Output the (x, y) coordinate of the center of the cell containing the given text.  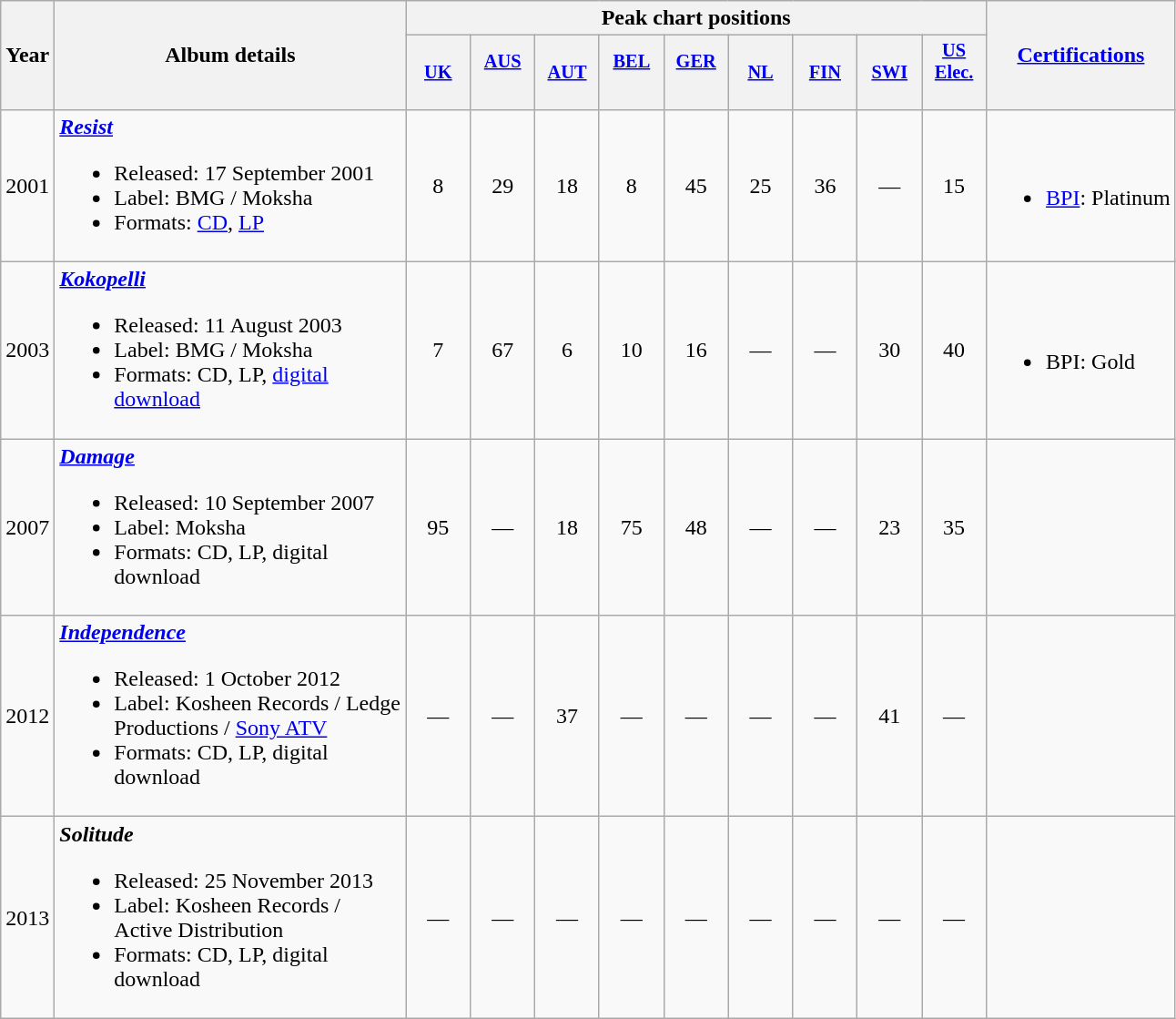
10 (632, 351)
7 (439, 351)
AUS (502, 73)
2001 (27, 186)
2007 (27, 527)
BEL (632, 73)
Year (27, 56)
SWI (890, 73)
45 (695, 186)
Certifications (1081, 56)
2012 (27, 716)
UK (439, 73)
15 (954, 186)
75 (632, 527)
67 (502, 351)
37 (568, 716)
36 (825, 186)
GER (695, 73)
SolitudeReleased: 25 November 2013Label: Kosheen Records / Active DistributionFormats: CD, LP, digital download (230, 918)
US Elec. (954, 73)
IndependenceReleased: 1 October 2012Label: Kosheen Records / Ledge Productions / Sony ATVFormats: CD, LP, digital download (230, 716)
KokopelliReleased: 11 August 2003Label: BMG / MokshaFormats: CD, LP, digital download (230, 351)
16 (695, 351)
NL (761, 73)
ResistReleased: 17 September 2001Label: BMG / MokshaFormats: CD, LP (230, 186)
41 (890, 716)
23 (890, 527)
2003 (27, 351)
Album details (230, 56)
AUT (568, 73)
29 (502, 186)
DamageReleased: 10 September 2007Label: MokshaFormats: CD, LP, digital download (230, 527)
Peak chart positions (696, 18)
40 (954, 351)
BPI: Platinum (1081, 186)
30 (890, 351)
BPI: Gold (1081, 351)
2013 (27, 918)
6 (568, 351)
48 (695, 527)
25 (761, 186)
35 (954, 527)
95 (439, 527)
FIN (825, 73)
